For the text-containing cell, return its midpoint in [X, Y] coordinate format. 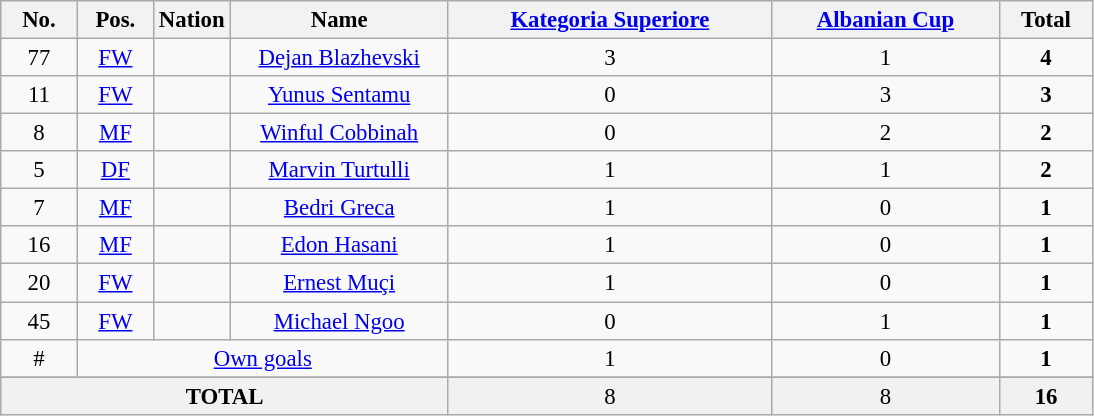
DF [115, 170]
Dejan Blazhevski [339, 58]
Bedri Greca [339, 208]
Edon Hasani [339, 245]
Albanian Cup [885, 20]
Michael Ngoo [339, 321]
5 [39, 170]
77 [39, 58]
Nation [192, 20]
No. [39, 20]
Kategoria Superiore [610, 20]
Total [1046, 20]
4 [1046, 58]
Winful Cobbinah [339, 133]
TOTAL [225, 396]
Yunus Sentamu [339, 95]
Ernest Muçi [339, 283]
7 [39, 208]
Marvin Turtulli [339, 170]
Own goals [262, 358]
# [39, 358]
Name [339, 20]
20 [39, 283]
Pos. [115, 20]
11 [39, 95]
45 [39, 321]
